Return the [x, y] coordinate for the center point of the cell that contains the specified text.  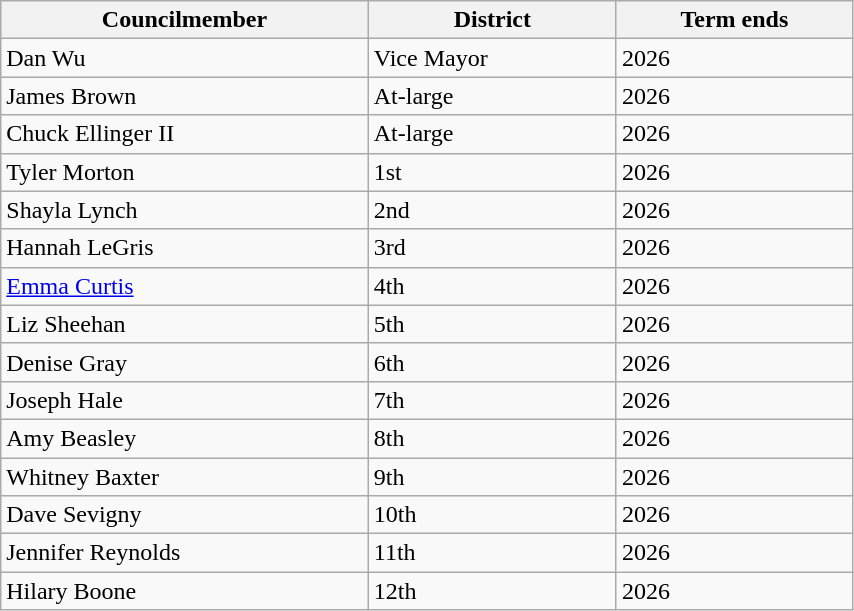
9th [492, 477]
5th [492, 324]
6th [492, 362]
Tyler Morton [185, 172]
Hilary Boone [185, 591]
Liz Sheehan [185, 324]
Joseph Hale [185, 400]
District [492, 20]
11th [492, 553]
1st [492, 172]
Shayla Lynch [185, 210]
Denise Gray [185, 362]
Hannah LeGris [185, 248]
Amy Beasley [185, 438]
Dave Sevigny [185, 515]
Chuck Ellinger II [185, 134]
10th [492, 515]
Jennifer Reynolds [185, 553]
12th [492, 591]
8th [492, 438]
3rd [492, 248]
2nd [492, 210]
4th [492, 286]
James Brown [185, 96]
Councilmember [185, 20]
Whitney Baxter [185, 477]
Term ends [734, 20]
Vice Mayor [492, 58]
Emma Curtis [185, 286]
Dan Wu [185, 58]
7th [492, 400]
